Extract the [X, Y] coordinate from the center of the cell holding the provided text.  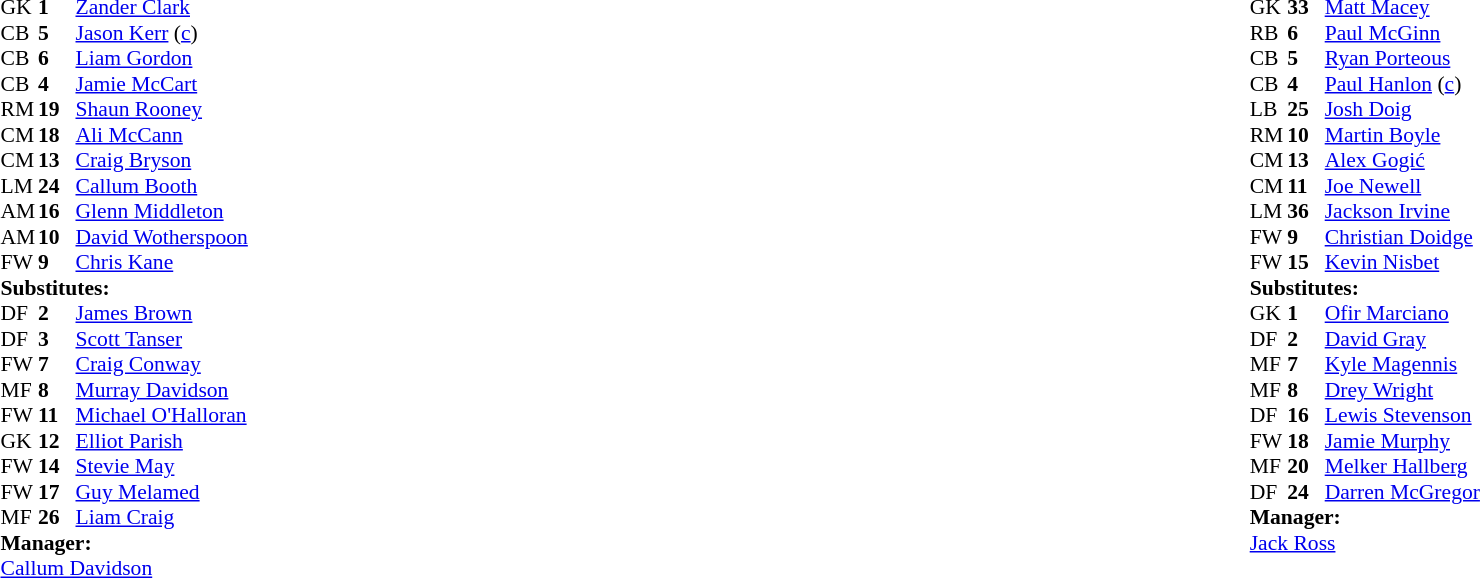
Ofir Marciano [1402, 313]
Paul Hanlon (c) [1402, 84]
Liam Craig [162, 517]
Liam Gordon [162, 59]
Martin Boyle [1402, 135]
Shaun Rooney [162, 109]
James Brown [162, 313]
Darren McGregor [1402, 492]
David Gray [1402, 339]
Ryan Porteous [1402, 59]
Elliot Parish [162, 441]
Paul McGinn [1402, 33]
Jason Kerr (c) [162, 33]
Kyle Magennis [1402, 365]
Melker Hallberg [1402, 467]
Craig Conway [162, 365]
Christian Doidge [1402, 237]
17 [57, 492]
Jamie Murphy [1402, 441]
15 [1306, 263]
RB [1269, 33]
Lewis Stevenson [1402, 415]
Craig Bryson [162, 161]
1 [1306, 313]
Scott Tanser [162, 339]
Guy Melamed [162, 492]
Murray Davidson [162, 390]
26 [57, 517]
25 [1306, 109]
Drey Wright [1402, 390]
Jamie McCart [162, 84]
Stevie May [162, 467]
12 [57, 441]
Glenn Middleton [162, 211]
Jack Ross [1365, 543]
Josh Doig [1402, 109]
Ali McCann [162, 135]
20 [1306, 467]
19 [57, 109]
Kevin Nisbet [1402, 263]
David Wotherspoon [162, 237]
LB [1269, 109]
Chris Kane [162, 263]
Alex Gogić [1402, 161]
36 [1306, 211]
14 [57, 467]
Michael O'Halloran [162, 415]
3 [57, 339]
Jackson Irvine [1402, 211]
Callum Booth [162, 186]
Joe Newell [1402, 186]
